Extract the [x, y] coordinate from the center of the cell holding the provided text.  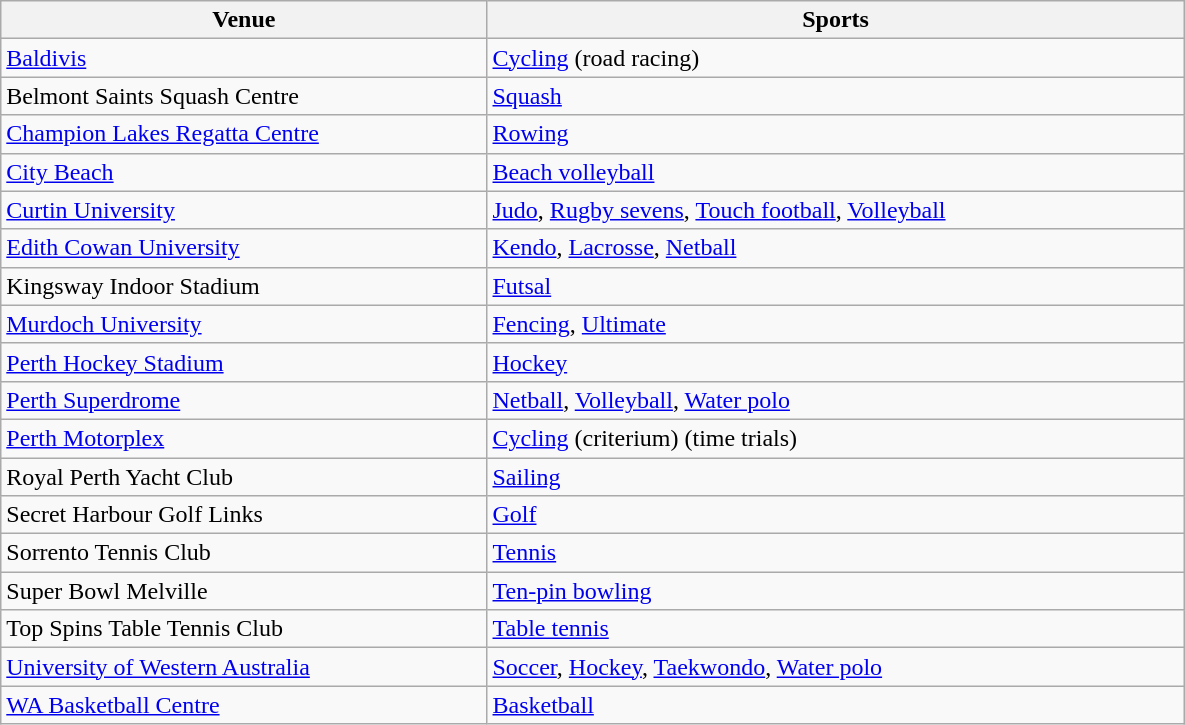
Sailing [836, 477]
City Beach [244, 172]
University of Western Australia [244, 667]
Perth Superdrome [244, 400]
Netball, Volleyball, Water polo [836, 400]
Champion Lakes Regatta Centre [244, 134]
Kingsway Indoor Stadium [244, 286]
Rowing [836, 134]
Secret Harbour Golf Links [244, 515]
Venue [244, 20]
Sports [836, 20]
Futsal [836, 286]
Hockey [836, 362]
Edith Cowan University [244, 248]
Perth Motorplex [244, 438]
Perth Hockey Stadium [244, 362]
Soccer, Hockey, Taekwondo, Water polo [836, 667]
Murdoch University [244, 324]
Top Spins Table Tennis Club [244, 629]
Tennis [836, 553]
Super Bowl Melville [244, 591]
Basketball [836, 705]
Judo, Rugby sevens, Touch football, Volleyball [836, 210]
Royal Perth Yacht Club [244, 477]
Fencing, Ultimate [836, 324]
Kendo, Lacrosse, Netball [836, 248]
Squash [836, 96]
Golf [836, 515]
Baldivis [244, 58]
Cycling (criterium) (time trials) [836, 438]
Table tennis [836, 629]
WA Basketball Centre [244, 705]
Beach volleyball [836, 172]
Curtin University [244, 210]
Ten-pin bowling [836, 591]
Cycling (road racing) [836, 58]
Sorrento Tennis Club [244, 553]
Belmont Saints Squash Centre [244, 96]
